Detect which cell encompasses the target text, then output its [x, y] center coordinate. 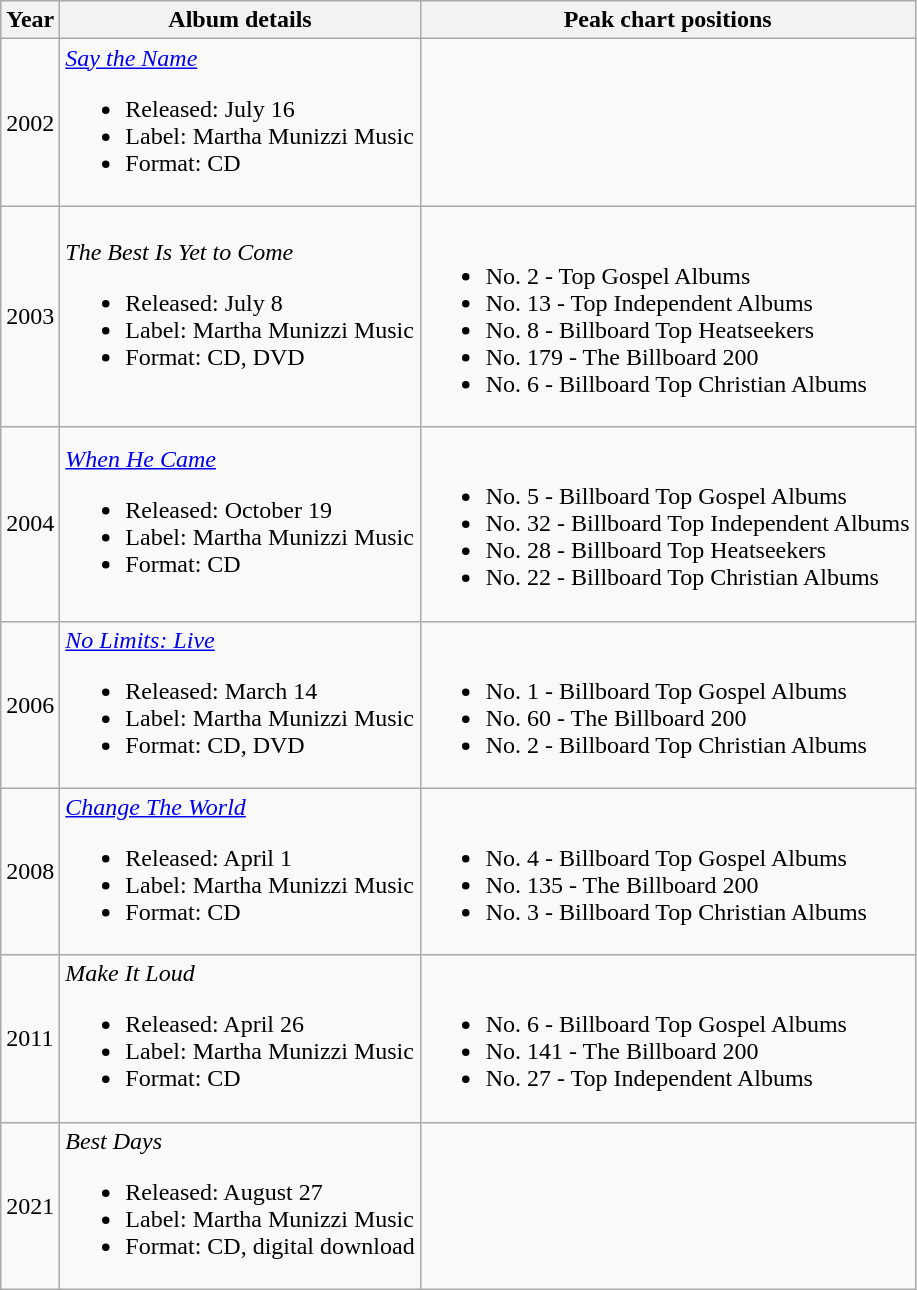
No Limits: LiveReleased: March 14Label: Martha Munizzi MusicFormat: CD, DVD [240, 704]
2011 [30, 1038]
2003 [30, 316]
No. 1 - Billboard Top Gospel AlbumsNo. 60 - The Billboard 200No. 2 - Billboard Top Christian Albums [668, 704]
Year [30, 20]
No. 5 - Billboard Top Gospel AlbumsNo. 32 - Billboard Top Independent AlbumsNo. 28 - Billboard Top HeatseekersNo. 22 - Billboard Top Christian Albums [668, 524]
2021 [30, 1206]
Album details [240, 20]
Say the NameReleased: July 16Label: Martha Munizzi MusicFormat: CD [240, 122]
The Best Is Yet to ComeReleased: July 8Label: Martha Munizzi MusicFormat: CD, DVD [240, 316]
Peak chart positions [668, 20]
No. 4 - Billboard Top Gospel AlbumsNo. 135 - The Billboard 200No. 3 - Billboard Top Christian Albums [668, 872]
2004 [30, 524]
When He CameReleased: October 19Label: Martha Munizzi MusicFormat: CD [240, 524]
Best DaysReleased: August 27Label: Martha Munizzi MusicFormat: CD, digital download [240, 1206]
Change The WorldReleased: April 1Label: Martha Munizzi MusicFormat: CD [240, 872]
2002 [30, 122]
2006 [30, 704]
No. 6 - Billboard Top Gospel AlbumsNo. 141 - The Billboard 200No. 27 - Top Independent Albums [668, 1038]
2008 [30, 872]
Make It LoudReleased: April 26Label: Martha Munizzi MusicFormat: CD [240, 1038]
